Find where the given text appears and provide that cell's center as (x, y) coordinate. 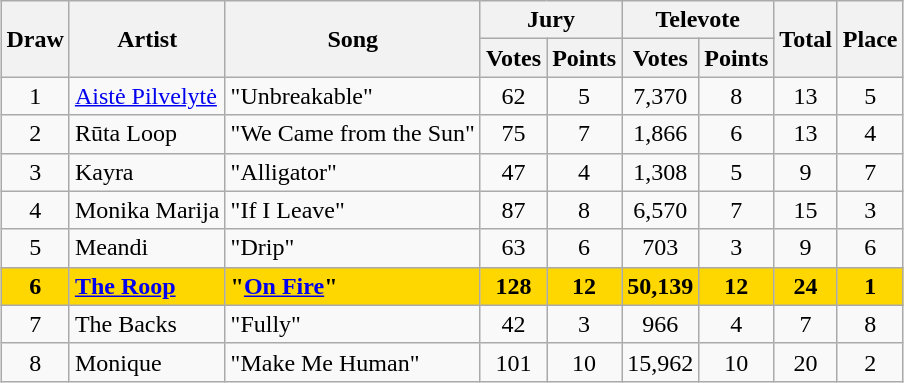
75 (513, 134)
47 (513, 172)
50,139 (660, 286)
966 (660, 324)
Rūta Loop (147, 134)
"Drip" (352, 248)
Artist (147, 39)
1,308 (660, 172)
24 (806, 286)
1,866 (660, 134)
"If I Leave" (352, 210)
6,570 (660, 210)
87 (513, 210)
Aistė Pilvelytė (147, 96)
"On Fire" (352, 286)
Song (352, 39)
The Backs (147, 324)
Place (870, 39)
"We Came from the Sun" (352, 134)
Kayra (147, 172)
Monika Marija (147, 210)
Televote (698, 20)
"Unbreakable" (352, 96)
62 (513, 96)
42 (513, 324)
Draw (35, 39)
7,370 (660, 96)
15,962 (660, 362)
"Alligator" (352, 172)
Total (806, 39)
703 (660, 248)
101 (513, 362)
The Roop (147, 286)
"Make Me Human" (352, 362)
Jury (550, 20)
128 (513, 286)
Meandi (147, 248)
63 (513, 248)
15 (806, 210)
"Fully" (352, 324)
20 (806, 362)
Monique (147, 362)
